Provide the (x, y) coordinate of the cell's center where the given text is located.  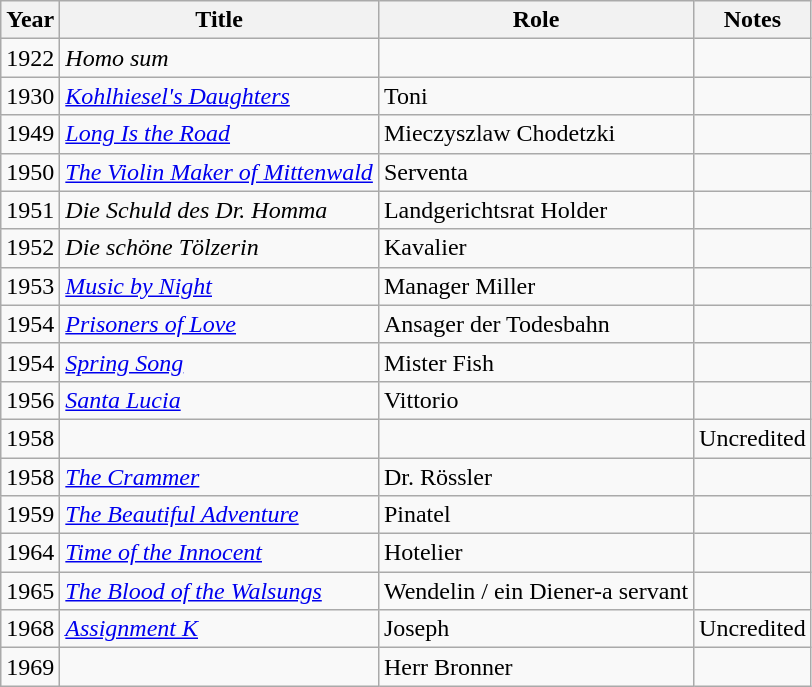
1956 (30, 400)
Herr Bronner (536, 667)
Role (536, 20)
Pinatel (536, 515)
Die Schuld des Dr. Homma (220, 210)
Manager Miller (536, 286)
Serventa (536, 172)
Kavalier (536, 248)
Ansager der Todesbahn (536, 324)
The Crammer (220, 477)
The Violin Maker of Mittenwald (220, 172)
Spring Song (220, 362)
1952 (30, 248)
Time of the Innocent (220, 553)
1969 (30, 667)
1953 (30, 286)
1930 (30, 96)
Vittorio (536, 400)
Toni (536, 96)
Hotelier (536, 553)
Notes (753, 20)
1950 (30, 172)
1965 (30, 591)
1964 (30, 553)
Joseph (536, 629)
1968 (30, 629)
Prisoners of Love (220, 324)
Kohlhiesel's Daughters (220, 96)
Mister Fish (536, 362)
Wendelin / ein Diener-a servant (536, 591)
Assignment K (220, 629)
Year (30, 20)
The Blood of the Walsungs (220, 591)
Mieczyszlaw Chodetzki (536, 134)
1922 (30, 58)
Homo sum (220, 58)
Title (220, 20)
Santa Lucia (220, 400)
The Beautiful Adventure (220, 515)
Dr. Rössler (536, 477)
Long Is the Road (220, 134)
Landgerichtsrat Holder (536, 210)
Music by Night (220, 286)
1951 (30, 210)
Die schöne Tölzerin (220, 248)
1949 (30, 134)
1959 (30, 515)
